Determine the (X, Y) coordinate at the center of the cell enclosing the given text.  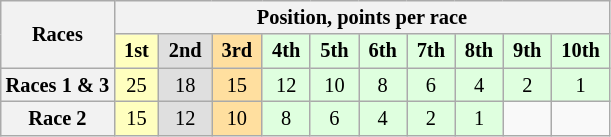
Race 2 (58, 118)
8th (479, 51)
7th (431, 51)
3rd (237, 51)
6th (382, 51)
25 (136, 85)
5th (334, 51)
18 (186, 85)
Races (58, 34)
Position, points per race (362, 17)
2nd (186, 51)
1st (136, 51)
9th (527, 51)
10th (580, 51)
4th (286, 51)
Races 1 & 3 (58, 85)
